Return [X, Y] of the center of cell containing provided text 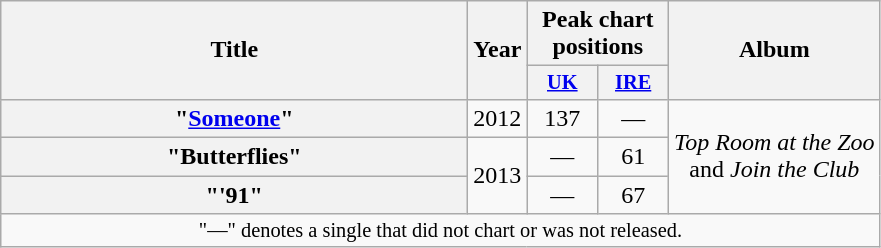
"Someone" [234, 118]
UK [562, 83]
"'91" [234, 195]
2013 [498, 176]
IRE [634, 83]
Top Room at the Zooand Join the Club [775, 156]
Album [775, 50]
137 [562, 118]
"—" denotes a single that did not chart or was not released. [440, 231]
"Butterflies" [234, 157]
2012 [498, 118]
Title [234, 50]
61 [634, 157]
Year [498, 50]
67 [634, 195]
Peak chart positions [598, 34]
